Find where the given text appears and provide that cell's center as [x, y] coordinate. 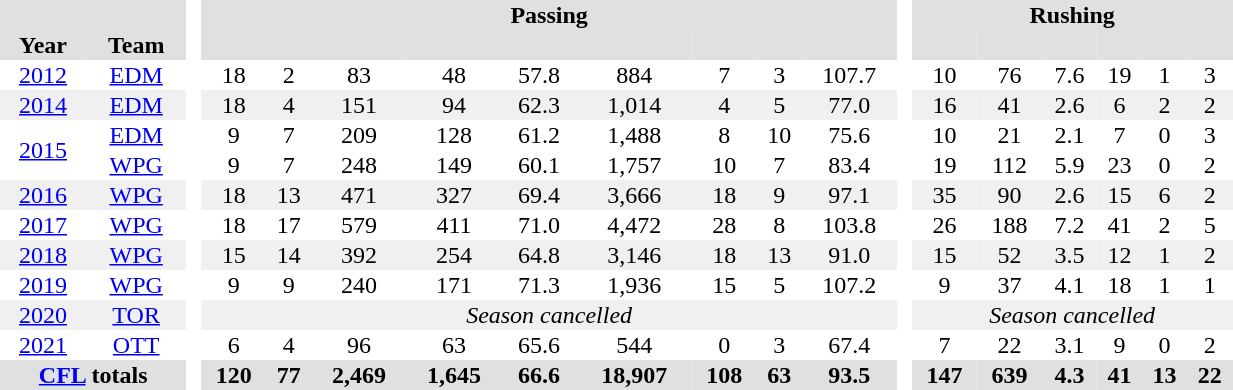
4.1 [1070, 285]
17 [288, 225]
108 [724, 375]
2017 [43, 225]
112 [1010, 165]
1,488 [634, 135]
2021 [43, 345]
90 [1010, 195]
Passing [549, 15]
4.3 [1070, 375]
3.1 [1070, 345]
60.1 [540, 165]
83.4 [850, 165]
639 [1010, 375]
52 [1010, 255]
120 [234, 375]
57.8 [540, 75]
151 [358, 105]
69.4 [540, 195]
3.5 [1070, 255]
2018 [43, 255]
7.2 [1070, 225]
37 [1010, 285]
2.1 [1070, 135]
93.5 [850, 375]
64.8 [540, 255]
71.3 [540, 285]
2,469 [358, 375]
107.2 [850, 285]
96 [358, 345]
411 [454, 225]
5.9 [1070, 165]
2020 [43, 315]
2019 [43, 285]
71.0 [540, 225]
1,014 [634, 105]
CFL totals [93, 375]
77.0 [850, 105]
3,146 [634, 255]
12 [1120, 255]
Rushing [1072, 15]
7.6 [1070, 75]
75.6 [850, 135]
83 [358, 75]
254 [454, 255]
66.6 [540, 375]
149 [454, 165]
23 [1120, 165]
2016 [43, 195]
16 [944, 105]
67.4 [850, 345]
103.8 [850, 225]
91.0 [850, 255]
97.1 [850, 195]
240 [358, 285]
471 [358, 195]
62.3 [540, 105]
Team [136, 45]
209 [358, 135]
3,666 [634, 195]
14 [288, 255]
76 [1010, 75]
48 [454, 75]
327 [454, 195]
2012 [43, 75]
884 [634, 75]
248 [358, 165]
107.7 [850, 75]
579 [358, 225]
28 [724, 225]
OTT [136, 345]
2014 [43, 105]
392 [358, 255]
61.2 [540, 135]
77 [288, 375]
26 [944, 225]
147 [944, 375]
4,472 [634, 225]
1,936 [634, 285]
188 [1010, 225]
21 [1010, 135]
1,757 [634, 165]
2015 [43, 150]
128 [454, 135]
35 [944, 195]
Year [43, 45]
94 [454, 105]
TOR [136, 315]
1,645 [454, 375]
65.6 [540, 345]
544 [634, 345]
18,907 [634, 375]
171 [454, 285]
